From the cell containing the given text, extract its center point as [X, Y] coordinate. 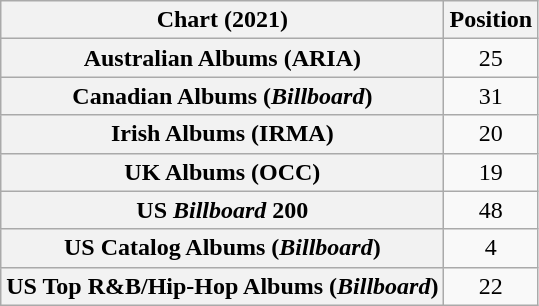
Chart (2021) [222, 20]
Irish Albums (IRMA) [222, 134]
19 [491, 172]
31 [491, 96]
25 [491, 58]
22 [491, 286]
20 [491, 134]
Position [491, 20]
US Top R&B/Hip-Hop Albums (Billboard) [222, 286]
UK Albums (OCC) [222, 172]
48 [491, 210]
US Catalog Albums (Billboard) [222, 248]
Canadian Albums (Billboard) [222, 96]
US Billboard 200 [222, 210]
Australian Albums (ARIA) [222, 58]
4 [491, 248]
